Detect which cell encompasses the target text, then output its [X, Y] center coordinate. 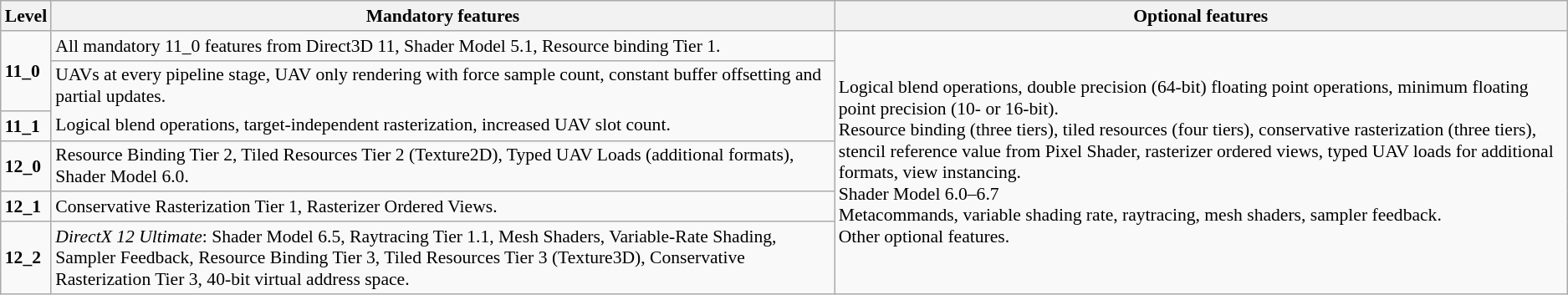
Resource Binding Tier 2, Tiled Resources Tier 2 (Texture2D), Typed UAV Loads (additional formats), Shader Model 6.0. [442, 165]
12_2 [26, 257]
All mandatory 11_0 features from Direct3D 11, Shader Model 5.1, Resource binding Tier 1. [442, 46]
Optional features [1201, 16]
Mandatory features [442, 16]
UAVs at every pipeline stage, UAV only rendering with force sample count, constant buffer offsetting and partial updates. [442, 85]
Logical blend operations, target-independent rasterization, increased UAV slot count. [442, 126]
11_1 [26, 126]
12_1 [26, 207]
Level [26, 16]
12_0 [26, 165]
11_0 [26, 71]
Conservative Rasterization Tier 1, Rasterizer Ordered Views. [442, 207]
